Pinpoint the cell where the given text exists, returning its (X, Y) midpoint coordinate. 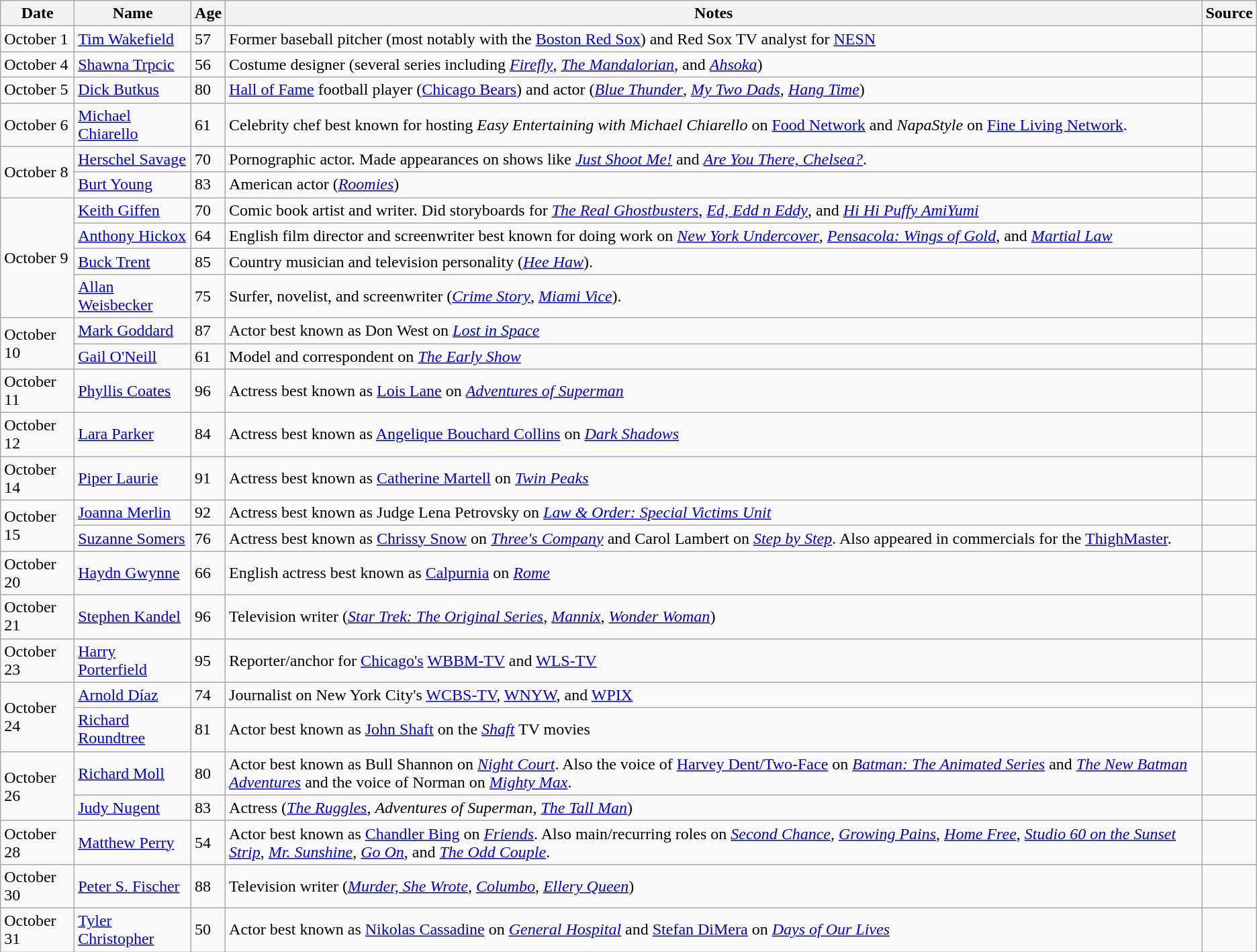
Reporter/anchor for Chicago's WBBM-TV and WLS-TV (714, 661)
October 4 (38, 64)
October 14 (38, 478)
Suzanne Somers (133, 538)
Hall of Fame football player (Chicago Bears) and actor (Blue Thunder, My Two Dads, Hang Time) (714, 90)
81 (208, 729)
Actress best known as Lois Lane on Adventures of Superman (714, 391)
Actress best known as Catherine Martell on Twin Peaks (714, 478)
Allan Weisbecker (133, 295)
Harry Porterfield (133, 661)
Celebrity chef best known for hosting Easy Entertaining with Michael Chiarello on Food Network and NapaStyle on Fine Living Network. (714, 125)
Pornographic actor. Made appearances on shows like Just Shoot Me! and Are You There, Chelsea?. (714, 159)
Matthew Perry (133, 842)
Actor best known as Don West on Lost in Space (714, 330)
Costume designer (several series including Firefly, The Mandalorian, and Ahsoka) (714, 64)
76 (208, 538)
Joanna Merlin (133, 513)
74 (208, 695)
91 (208, 478)
Shawna Trpcic (133, 64)
75 (208, 295)
Journalist on New York City's WCBS-TV, WNYW, and WPIX (714, 695)
October 9 (38, 258)
October 12 (38, 435)
October 6 (38, 125)
66 (208, 573)
Age (208, 13)
Herschel Savage (133, 159)
October 10 (38, 343)
October 20 (38, 573)
Name (133, 13)
October 28 (38, 842)
57 (208, 39)
October 23 (38, 661)
Former baseball pitcher (most notably with the Boston Red Sox) and Red Sox TV analyst for NESN (714, 39)
Burt Young (133, 185)
Judy Nugent (133, 808)
56 (208, 64)
Actress best known as Judge Lena Petrovsky on Law & Order: Special Victims Unit (714, 513)
85 (208, 261)
92 (208, 513)
64 (208, 236)
Anthony Hickox (133, 236)
Comic book artist and writer. Did storyboards for The Real Ghostbusters, Ed, Edd n Eddy, and Hi Hi Puffy AmiYumi (714, 210)
October 1 (38, 39)
Actress (The Ruggles, Adventures of Superman, The Tall Man) (714, 808)
October 30 (38, 886)
October 26 (38, 786)
October 5 (38, 90)
50 (208, 929)
October 11 (38, 391)
Richard Moll (133, 773)
Piper Laurie (133, 478)
Tyler Christopher (133, 929)
Source (1229, 13)
Surfer, novelist, and screenwriter (Crime Story, Miami Vice). (714, 295)
Phyllis Coates (133, 391)
95 (208, 661)
October 8 (38, 172)
Dick Butkus (133, 90)
Stephen Kandel (133, 616)
Peter S. Fischer (133, 886)
Date (38, 13)
Actress best known as Chrissy Snow on Three's Company and Carol Lambert on Step by Step. Also appeared in commercials for the ThighMaster. (714, 538)
88 (208, 886)
English film director and screenwriter best known for doing work on New York Undercover, Pensacola: Wings of Gold, and Martial Law (714, 236)
October 24 (38, 717)
Michael Chiarello (133, 125)
Television writer (Star Trek: The Original Series, Mannix, Wonder Woman) (714, 616)
Arnold Díaz (133, 695)
Richard Roundtree (133, 729)
October 21 (38, 616)
American actor (Roomies) (714, 185)
English actress best known as Calpurnia on Rome (714, 573)
Mark Goddard (133, 330)
54 (208, 842)
Country musician and television personality (Hee Haw). (714, 261)
Gail O'Neill (133, 356)
Tim Wakefield (133, 39)
87 (208, 330)
October 15 (38, 526)
Buck Trent (133, 261)
Television writer (Murder, She Wrote, Columbo, Ellery Queen) (714, 886)
84 (208, 435)
Model and correspondent on The Early Show (714, 356)
Lara Parker (133, 435)
Haydn Gwynne (133, 573)
Actor best known as John Shaft on the Shaft TV movies (714, 729)
Actress best known as Angelique Bouchard Collins on Dark Shadows (714, 435)
Keith Giffen (133, 210)
Notes (714, 13)
October 31 (38, 929)
Actor best known as Nikolas Cassadine on General Hospital and Stefan DiMera on Days of Our Lives (714, 929)
